For the text-containing cell, return its midpoint in (x, y) coordinate format. 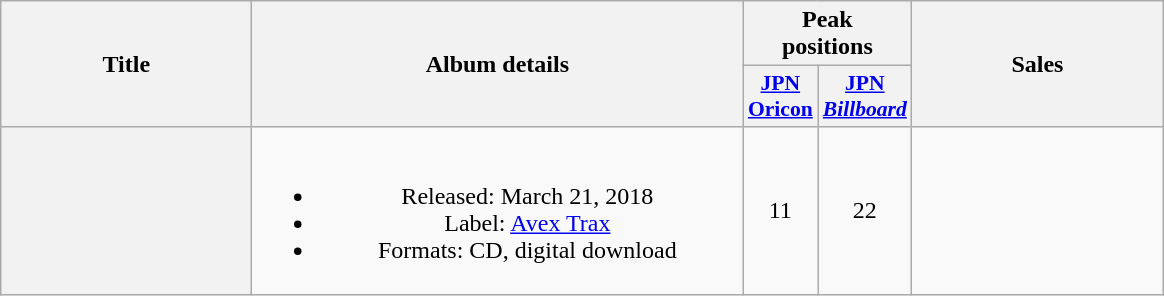
JPN Billboard (865, 96)
Title (126, 64)
11 (780, 210)
Album details (498, 64)
Sales (1038, 64)
Released: March 21, 2018Label: Avex TraxFormats: CD, digital download (498, 210)
Peakpositions (828, 34)
22 (865, 210)
JPN Oricon (780, 96)
